Detect which cell encompasses the target text, then output its [x, y] center coordinate. 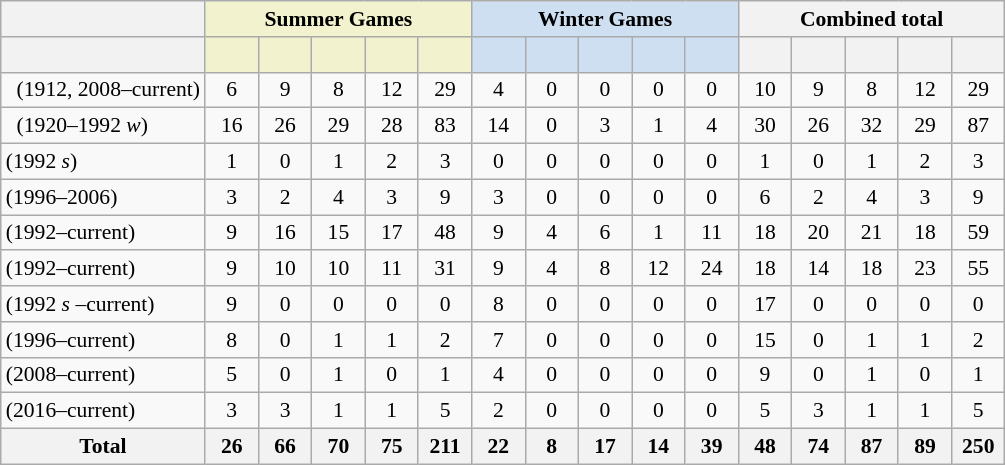
(2008–current) [103, 375]
7 [498, 339]
20 [818, 232]
(1996–2006) [103, 197]
32 [872, 126]
75 [392, 446]
(2016–current) [103, 411]
(1992 s –current) [103, 304]
Combined total [872, 19]
30 [764, 126]
83 [444, 126]
Summer Games [338, 19]
(1912, 2008–current) [103, 90]
39 [712, 446]
Total [103, 446]
(1920–1992 w) [103, 126]
(1992 s) [103, 161]
23 [924, 268]
55 [978, 268]
66 [284, 446]
21 [872, 232]
Winter Games [606, 19]
(1996–current) [103, 339]
250 [978, 446]
59 [978, 232]
24 [712, 268]
211 [444, 446]
31 [444, 268]
74 [818, 446]
22 [498, 446]
70 [338, 446]
28 [392, 126]
89 [924, 446]
